Find where the given text appears and provide that cell's center as [x, y] coordinate. 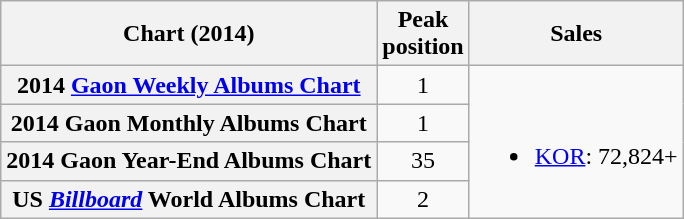
2014 Gaon Weekly Albums Chart [189, 85]
35 [423, 161]
2014 Gaon Year-End Albums Chart [189, 161]
US Billboard World Albums Chart [189, 199]
Chart (2014) [189, 34]
2 [423, 199]
2014 Gaon Monthly Albums Chart [189, 123]
Peakposition [423, 34]
KOR: 72,824+ [576, 142]
Sales [576, 34]
